For the text-containing cell, return its midpoint in [X, Y] coordinate format. 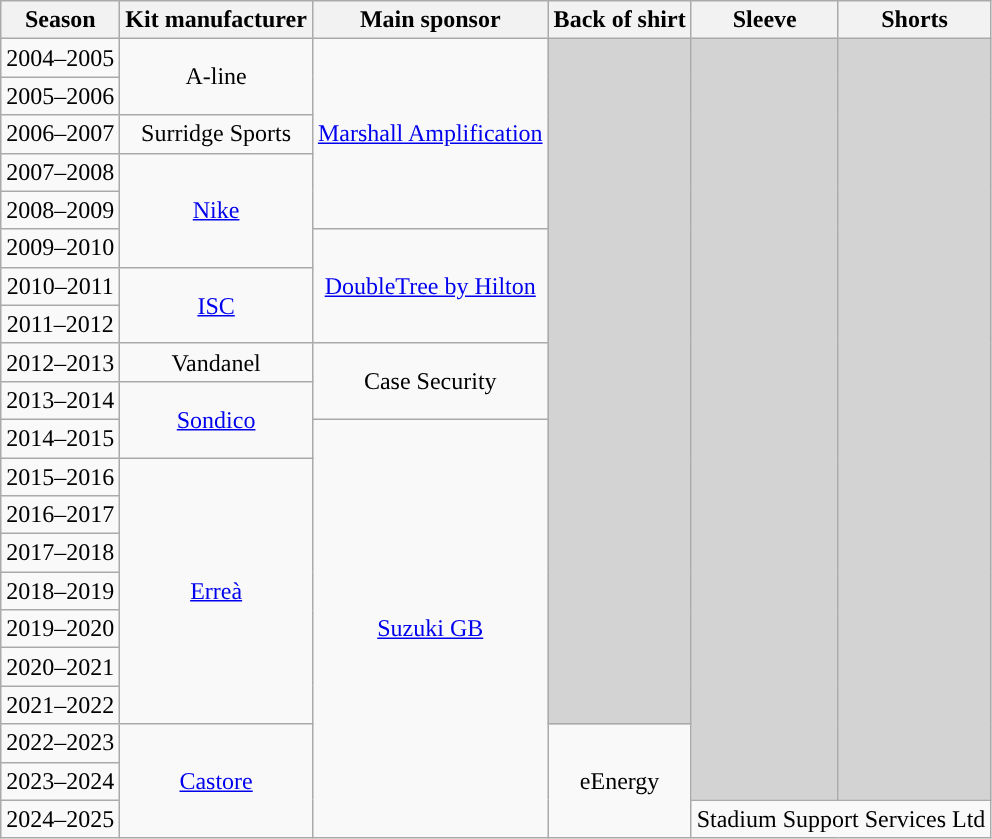
Erreà [216, 591]
Marshall Amplification [430, 134]
2013–2014 [60, 400]
2022–2023 [60, 743]
Main sponsor [430, 20]
2017–2018 [60, 553]
2019–2020 [60, 629]
Sleeve [764, 20]
Case Security [430, 381]
2024–2025 [60, 819]
2010–2011 [60, 286]
2023–2024 [60, 781]
2004–2005 [60, 58]
Surridge Sports [216, 134]
eEnergy [620, 781]
2021–2022 [60, 705]
Shorts [914, 20]
Kit manufacturer [216, 20]
Nike [216, 210]
2008–2009 [60, 210]
2006–2007 [60, 134]
DoubleTree by Hilton [430, 286]
2015–2016 [60, 477]
2011–2012 [60, 324]
2012–2013 [60, 362]
2005–2006 [60, 96]
Castore [216, 781]
2007–2008 [60, 172]
Sondico [216, 419]
2009–2010 [60, 248]
A-line [216, 77]
Back of shirt [620, 20]
Season [60, 20]
Stadium Support Services Ltd [841, 819]
2014–2015 [60, 438]
2018–2019 [60, 591]
2020–2021 [60, 667]
Suzuki GB [430, 628]
Vandanel [216, 362]
2016–2017 [60, 515]
ISC [216, 305]
